Search for the cell housing the specified text and yield its [x, y] center coordinate. 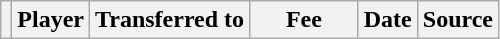
Transferred to [170, 20]
Date [388, 20]
Player [51, 20]
Fee [304, 20]
Source [458, 20]
